From the cell containing the given text, extract its center point as [X, Y] coordinate. 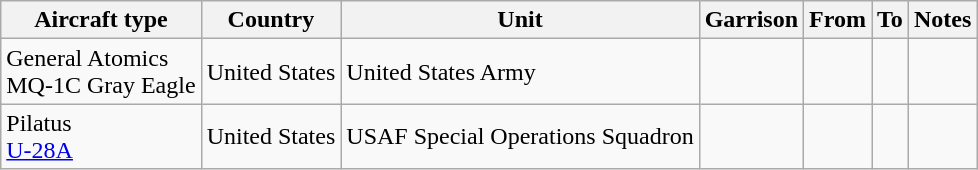
USAF Special Operations Squadron [520, 136]
United States Army [520, 72]
Garrison [751, 20]
To [890, 20]
PilatusU-28A [101, 136]
From [838, 20]
Notes [942, 20]
Unit [520, 20]
Country [271, 20]
General AtomicsMQ-1C Gray Eagle [101, 72]
Aircraft type [101, 20]
